Capture the cell that displays the provided text and extract its [X, Y] central coordinate. 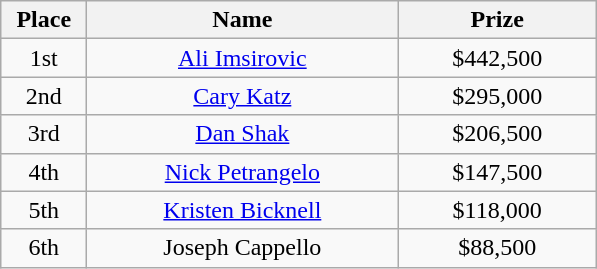
4th [44, 172]
6th [44, 248]
Dan Shak [242, 134]
5th [44, 210]
$88,500 [498, 248]
Name [242, 20]
Cary Katz [242, 96]
Prize [498, 20]
$295,000 [498, 96]
Nick Petrangelo [242, 172]
Ali Imsirovic [242, 58]
Joseph Cappello [242, 248]
Kristen Bicknell [242, 210]
$442,500 [498, 58]
Place [44, 20]
3rd [44, 134]
$147,500 [498, 172]
1st [44, 58]
$118,000 [498, 210]
2nd [44, 96]
$206,500 [498, 134]
